Identify which cell holds the provided text, then report its [x, y] central coordinate. 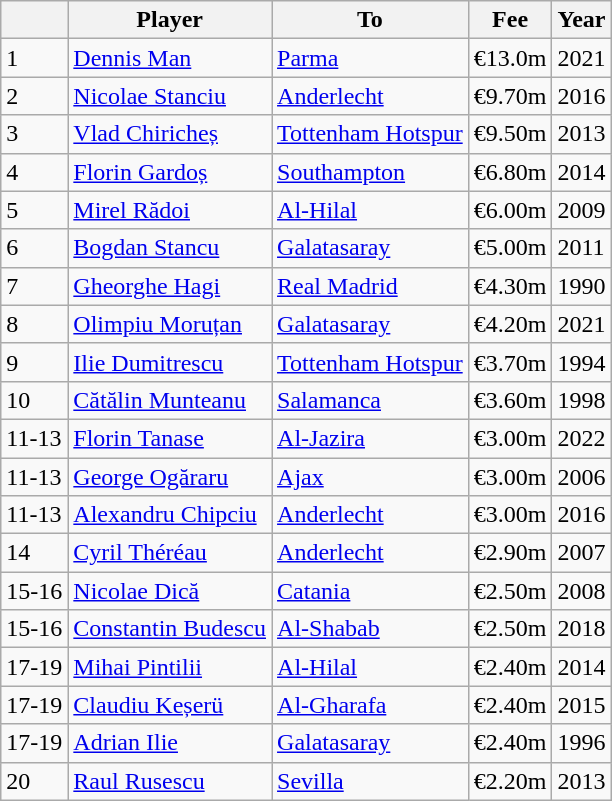
Mihai Pintilii [170, 667]
Fee [510, 20]
€3.70m [510, 362]
1990 [582, 286]
€9.70m [510, 96]
Bogdan Stancu [170, 248]
€3.60m [510, 400]
Ilie Dumitrescu [170, 362]
Claudiu Keșerü [170, 705]
2008 [582, 591]
14 [34, 553]
Player [170, 20]
Mirel Rădoi [170, 210]
7 [34, 286]
€4.20m [510, 324]
3 [34, 134]
Sevilla [370, 781]
2007 [582, 553]
Al-Jazira [370, 438]
2022 [582, 438]
Nicolae Stanciu [170, 96]
Adrian Ilie [170, 743]
Olimpiu Moruțan [170, 324]
Ajax [370, 477]
Catania [370, 591]
Florin Tanase [170, 438]
5 [34, 210]
2 [34, 96]
Salamanca [370, 400]
8 [34, 324]
Year [582, 20]
Cyril Théréau [170, 553]
Al-Gharafa [370, 705]
To [370, 20]
Alexandru Chipciu [170, 515]
€5.00m [510, 248]
2006 [582, 477]
Raul Rusescu [170, 781]
€2.20m [510, 781]
Vlad Chiricheș [170, 134]
20 [34, 781]
Florin Gardoș [170, 172]
2015 [582, 705]
€6.80m [510, 172]
4 [34, 172]
€9.50m [510, 134]
Gheorghe Hagi [170, 286]
Al-Shabab [370, 629]
Constantin Budescu [170, 629]
2009 [582, 210]
€2.90m [510, 553]
Real Madrid [370, 286]
10 [34, 400]
6 [34, 248]
Nicolae Dică [170, 591]
1 [34, 58]
€13.0m [510, 58]
9 [34, 362]
1996 [582, 743]
€6.00m [510, 210]
1994 [582, 362]
Cătălin Munteanu [170, 400]
2011 [582, 248]
George Ogăraru [170, 477]
Parma [370, 58]
€4.30m [510, 286]
Southampton [370, 172]
Dennis Man [170, 58]
1998 [582, 400]
2018 [582, 629]
